Scan for the cell matching the given text and deliver its [X, Y] coordinate at center. 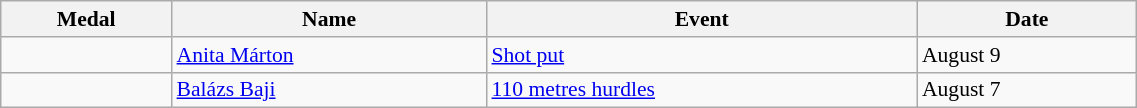
Event [701, 19]
Shot put [701, 55]
110 metres hurdles [701, 90]
August 9 [1027, 55]
Anita Márton [330, 55]
Date [1027, 19]
Name [330, 19]
Balázs Baji [330, 90]
August 7 [1027, 90]
Medal [86, 19]
